Detect which cell encompasses the target text, then output its [x, y] center coordinate. 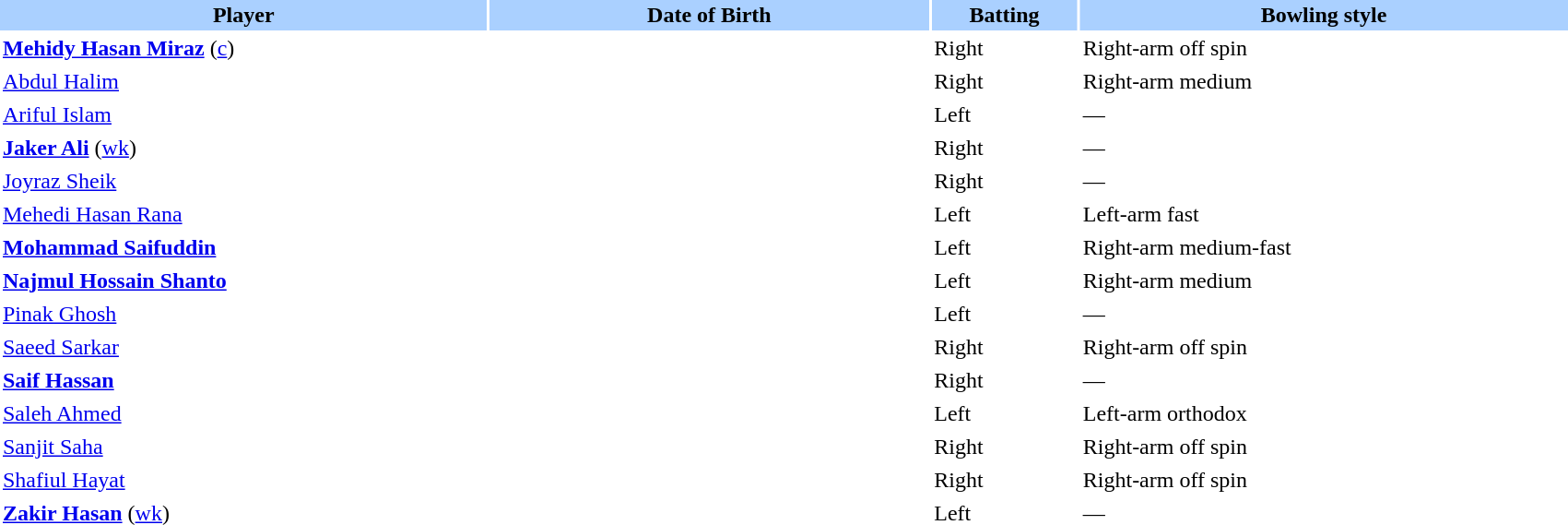
Left-arm fast [1324, 214]
Jaker Ali (wk) [243, 148]
Bowling style [1324, 15]
Saif Hassan [243, 380]
Player [243, 15]
Shafiul Hayat [243, 480]
Ariful Islam [243, 114]
Mehedi Hasan Rana [243, 214]
Pinak Ghosh [243, 314]
Saeed Sarkar [243, 347]
Right-arm medium-fast [1324, 247]
Mohammad Saifuddin [243, 247]
Joyraz Sheik [243, 181]
Date of Birth [710, 15]
Abdul Halim [243, 81]
Sanjit Saha [243, 447]
Saleh Ahmed [243, 413]
Mehidy Hasan Miraz (c) [243, 48]
Left-arm orthodox [1324, 413]
Batting [1005, 15]
Najmul Hossain Shanto [243, 280]
